Return the (X, Y) coordinate for the center point of the cell that contains the specified text.  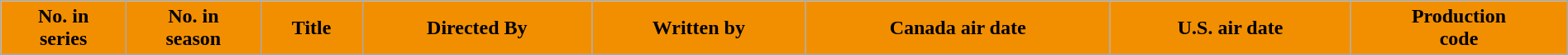
Directed By (477, 28)
U.S. air date (1230, 28)
Canada air date (958, 28)
Written by (699, 28)
No. inseries (64, 28)
Production code (1459, 28)
No. inseason (194, 28)
Title (311, 28)
